Return the [x, y] coordinate for the center point of the cell that contains the specified text.  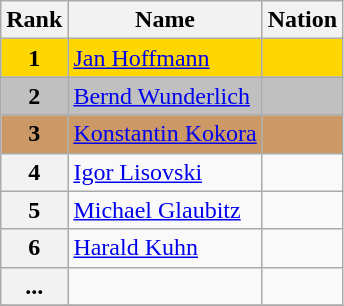
Konstantin Kokora [165, 134]
2 [34, 96]
5 [34, 210]
... [34, 286]
4 [34, 172]
Harald Kuhn [165, 248]
1 [34, 58]
Nation [302, 20]
Michael Glaubitz [165, 210]
Name [165, 20]
Jan Hoffmann [165, 58]
Bernd Wunderlich [165, 96]
6 [34, 248]
3 [34, 134]
Igor Lisovski [165, 172]
Rank [34, 20]
